Provide the (x, y) coordinate of the cell's center where the given text is located.  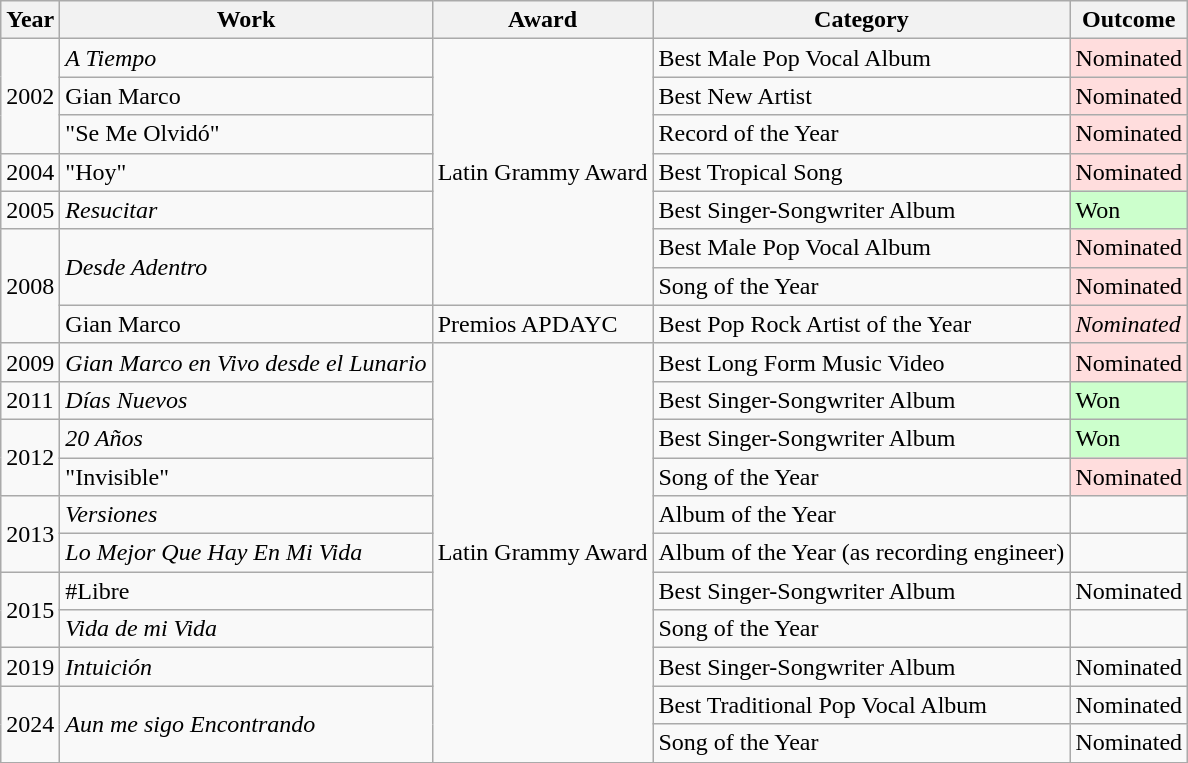
Best Traditional Pop Vocal Album (862, 705)
2024 (30, 724)
Intuición (246, 667)
Category (862, 20)
2012 (30, 457)
Best Tropical Song (862, 172)
Album of the Year (as recording engineer) (862, 553)
Outcome (1129, 20)
2004 (30, 172)
Best Pop Rock Artist of the Year (862, 324)
2015 (30, 610)
Best New Artist (862, 96)
Premios APDAYC (542, 324)
"Hoy" (246, 172)
2008 (30, 286)
2011 (30, 400)
Versiones (246, 515)
A Tiempo (246, 58)
Year (30, 20)
2013 (30, 534)
2019 (30, 667)
"Se Me Olvidó" (246, 134)
2002 (30, 96)
Gian Marco en Vivo desde el Lunario (246, 362)
Award (542, 20)
Album of the Year (862, 515)
"Invisible" (246, 477)
Resucitar (246, 210)
Work (246, 20)
2009 (30, 362)
Record of the Year (862, 134)
Lo Mejor Que Hay En Mi Vida (246, 553)
Desde Adentro (246, 267)
2005 (30, 210)
20 Años (246, 438)
#Libre (246, 591)
Vida de mi Vida (246, 629)
Best Long Form Music Video (862, 362)
Días Nuevos (246, 400)
Aun me sigo Encontrando (246, 724)
